Locate the cell with the specified text and output its (X, Y) center coordinate. 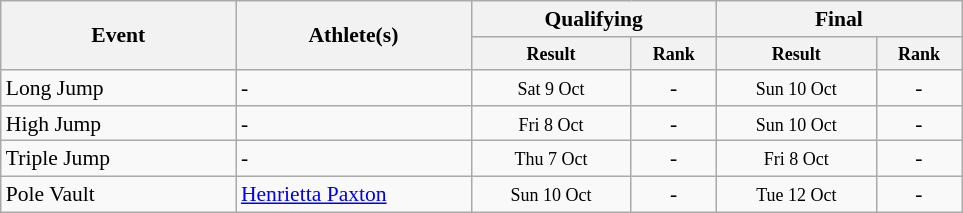
Tue 12 Oct (796, 195)
Long Jump (118, 88)
High Jump (118, 124)
Thu 7 Oct (551, 159)
Athlete(s) (354, 36)
Henrietta Paxton (354, 195)
Final (838, 19)
Event (118, 36)
Pole Vault (118, 195)
Triple Jump (118, 159)
Qualifying (594, 19)
Sat 9 Oct (551, 88)
